Identify which cell holds the provided text, then report its [X, Y] central coordinate. 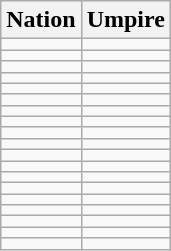
Nation [41, 20]
Umpire [126, 20]
